Output the (x, y) coordinate of the center of the cell containing the given text.  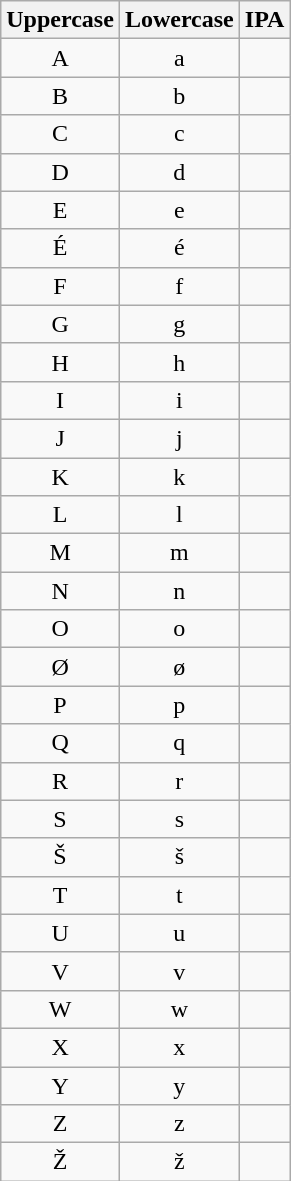
s (179, 819)
V (60, 971)
j (179, 438)
Ž (60, 1162)
y (179, 1085)
B (60, 96)
v (179, 971)
r (179, 781)
E (60, 210)
Q (60, 743)
S (60, 819)
Uppercase (60, 20)
ø (179, 667)
G (60, 324)
T (60, 895)
W (60, 1009)
L (60, 515)
w (179, 1009)
c (179, 134)
o (179, 629)
N (60, 591)
b (179, 96)
Ø (60, 667)
z (179, 1124)
t (179, 895)
É (60, 248)
ž (179, 1162)
D (60, 172)
A (60, 58)
q (179, 743)
U (60, 933)
I (60, 400)
IPA (264, 20)
C (60, 134)
e (179, 210)
x (179, 1047)
u (179, 933)
X (60, 1047)
p (179, 705)
f (179, 286)
Š (60, 857)
h (179, 362)
F (60, 286)
i (179, 400)
m (179, 553)
J (60, 438)
g (179, 324)
Lowercase (179, 20)
a (179, 58)
š (179, 857)
é (179, 248)
M (60, 553)
R (60, 781)
H (60, 362)
Z (60, 1124)
n (179, 591)
Y (60, 1085)
P (60, 705)
l (179, 515)
O (60, 629)
k (179, 477)
d (179, 172)
K (60, 477)
